Locate the cell with the specified text and output its [x, y] center coordinate. 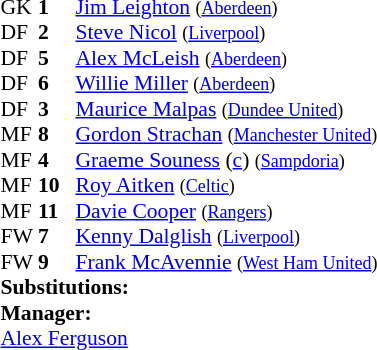
Steve Nicol (Liverpool) [226, 33]
Alex McLeish (Aberdeen) [226, 58]
10 [57, 185]
Substitutions: [188, 287]
Manager: [188, 313]
Graeme Souness (c) (Sampdoria) [226, 160]
Kenny Dalglish (Liverpool) [226, 237]
Roy Aitken (Celtic) [226, 185]
5 [57, 58]
9 [57, 262]
Gordon Strachan (Manchester United) [226, 135]
Maurice Malpas (Dundee United) [226, 109]
6 [57, 83]
Davie Cooper (Rangers) [226, 211]
4 [57, 160]
11 [57, 211]
3 [57, 109]
Willie Miller (Aberdeen) [226, 83]
7 [57, 237]
Frank McAvennie (West Ham United) [226, 262]
8 [57, 135]
2 [57, 33]
